From the cell containing the given text, extract its center point as (X, Y) coordinate. 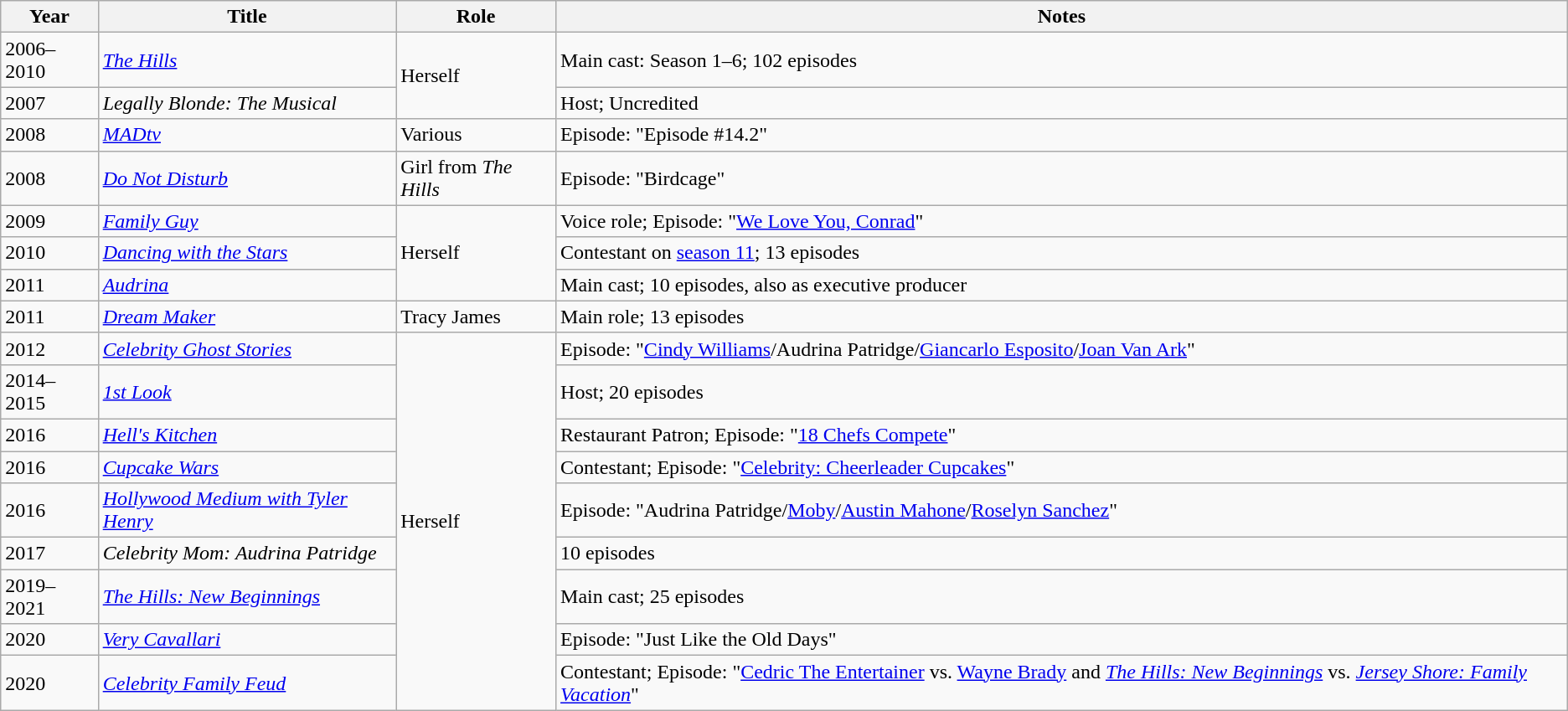
Contestant; Episode: "Cedric The Entertainer vs. Wayne Brady and The Hills: New Beginnings vs. Jersey Shore: Family Vacation" (1062, 683)
2010 (49, 253)
MADtv (247, 135)
The Hills: New Beginnings (247, 596)
Main role; 13 episodes (1062, 317)
Family Guy (247, 221)
Episode: "Cindy Williams/Audrina Patridge/Giancarlo Esposito/Joan Van Ark" (1062, 348)
Cupcake Wars (247, 466)
2006–2010 (49, 60)
Episode: "Audrina Patridge/Moby/Austin Mahone/Roselyn Sanchez" (1062, 511)
2009 (49, 221)
Voice role; Episode: "We Love You, Conrad" (1062, 221)
Role (476, 17)
Restaurant Patron; Episode: "18 Chefs Compete" (1062, 435)
Very Cavallari (247, 640)
2019–2021 (49, 596)
Main cast; 25 episodes (1062, 596)
Legally Blonde: The Musical (247, 103)
Contestant on season 11; 13 episodes (1062, 253)
1st Look (247, 392)
Celebrity Mom: Audrina Patridge (247, 554)
Audrina (247, 285)
10 episodes (1062, 554)
Contestant; Episode: "Celebrity: Cheerleader Cupcakes" (1062, 466)
Title (247, 17)
Tracy James (476, 317)
2017 (49, 554)
Dream Maker (247, 317)
Celebrity Family Feud (247, 683)
Episode: "Episode #14.2" (1062, 135)
2014–2015 (49, 392)
Girl from The Hills (476, 178)
Dancing with the Stars (247, 253)
Do Not Disturb (247, 178)
Host; Uncredited (1062, 103)
Various (476, 135)
Episode: "Just Like the Old Days" (1062, 640)
Celebrity Ghost Stories (247, 348)
Host; 20 episodes (1062, 392)
Year (49, 17)
Episode: "Birdcage" (1062, 178)
Hollywood Medium with Tyler Henry (247, 511)
Main cast: Season 1–6; 102 episodes (1062, 60)
2012 (49, 348)
Hell's Kitchen (247, 435)
Main cast; 10 episodes, also as executive producer (1062, 285)
Notes (1062, 17)
The Hills (247, 60)
2007 (49, 103)
